Extract the [x, y] coordinate from the center of the cell holding the provided text.  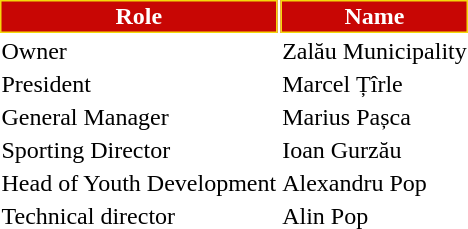
President [139, 84]
Role [139, 16]
Sporting Director [139, 150]
General Manager [139, 117]
Head of Youth Development [139, 183]
Owner [139, 51]
